From the cell containing the given text, extract its center point as [X, Y] coordinate. 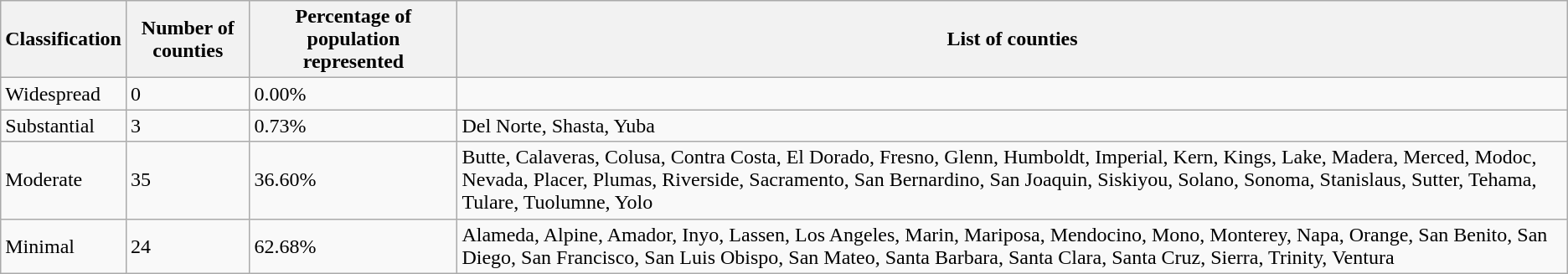
Del Norte, Shasta, Yuba [1012, 126]
Substantial [64, 126]
Percentage of population represented [353, 39]
0 [188, 94]
36.60% [353, 180]
62.68% [353, 246]
List of counties [1012, 39]
35 [188, 180]
0.73% [353, 126]
24 [188, 246]
Classification [64, 39]
0.00% [353, 94]
3 [188, 126]
Minimal [64, 246]
Moderate [64, 180]
Widespread [64, 94]
Number of counties [188, 39]
